Provide the [x, y] coordinate of the cell's center where the given text is located.  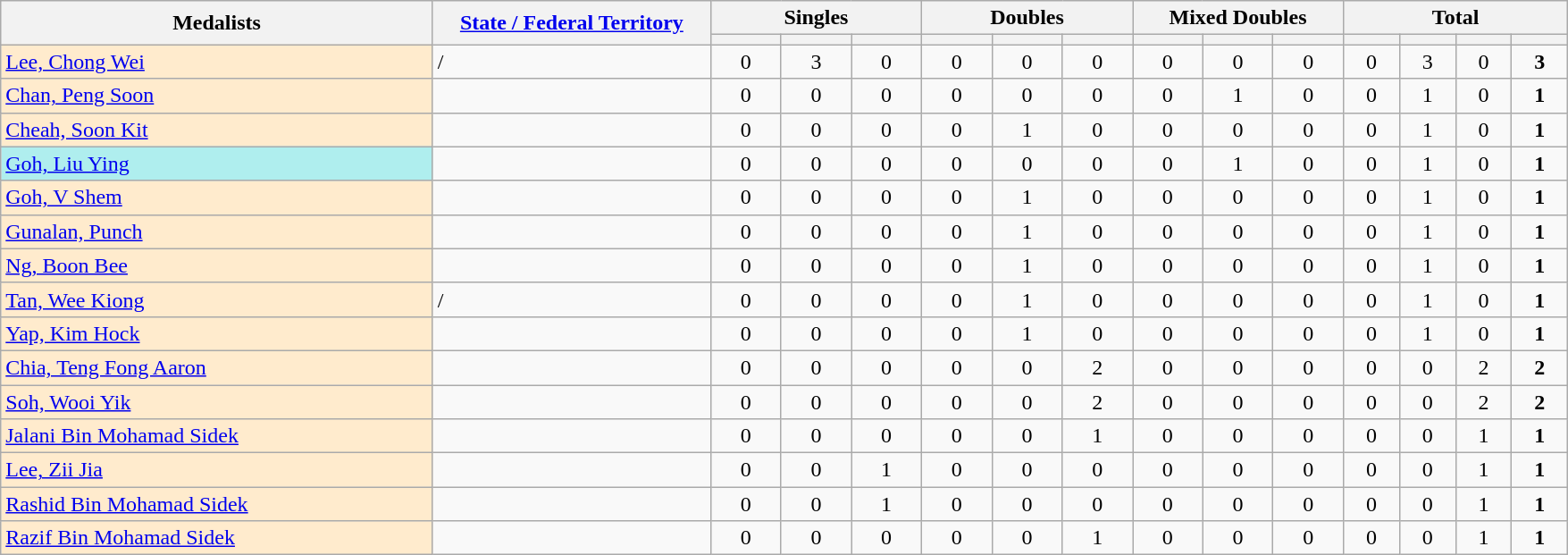
Soh, Wooi Yik [217, 401]
Goh, V Shem [217, 198]
Razif Bin Mohamad Sidek [217, 538]
Goh, Liu Ying [217, 164]
Tan, Wee Kiong [217, 299]
Lee, Chong Wei [217, 62]
Yap, Kim Hock [217, 333]
Gunalan, Punch [217, 231]
Cheah, Soon Kit [217, 130]
State / Federal Territory [572, 23]
Lee, Zii Jia [217, 470]
Singles [816, 18]
Jalani Bin Mohamad Sidek [217, 436]
Doubles [1027, 18]
Chan, Peng Soon [217, 96]
Rashid Bin Mohamad Sidek [217, 504]
Ng, Boon Bee [217, 265]
Total [1456, 18]
Medalists [217, 23]
Chia, Teng Fong Aaron [217, 367]
Mixed Doubles [1238, 18]
